Identify which cell holds the provided text, then report its (X, Y) central coordinate. 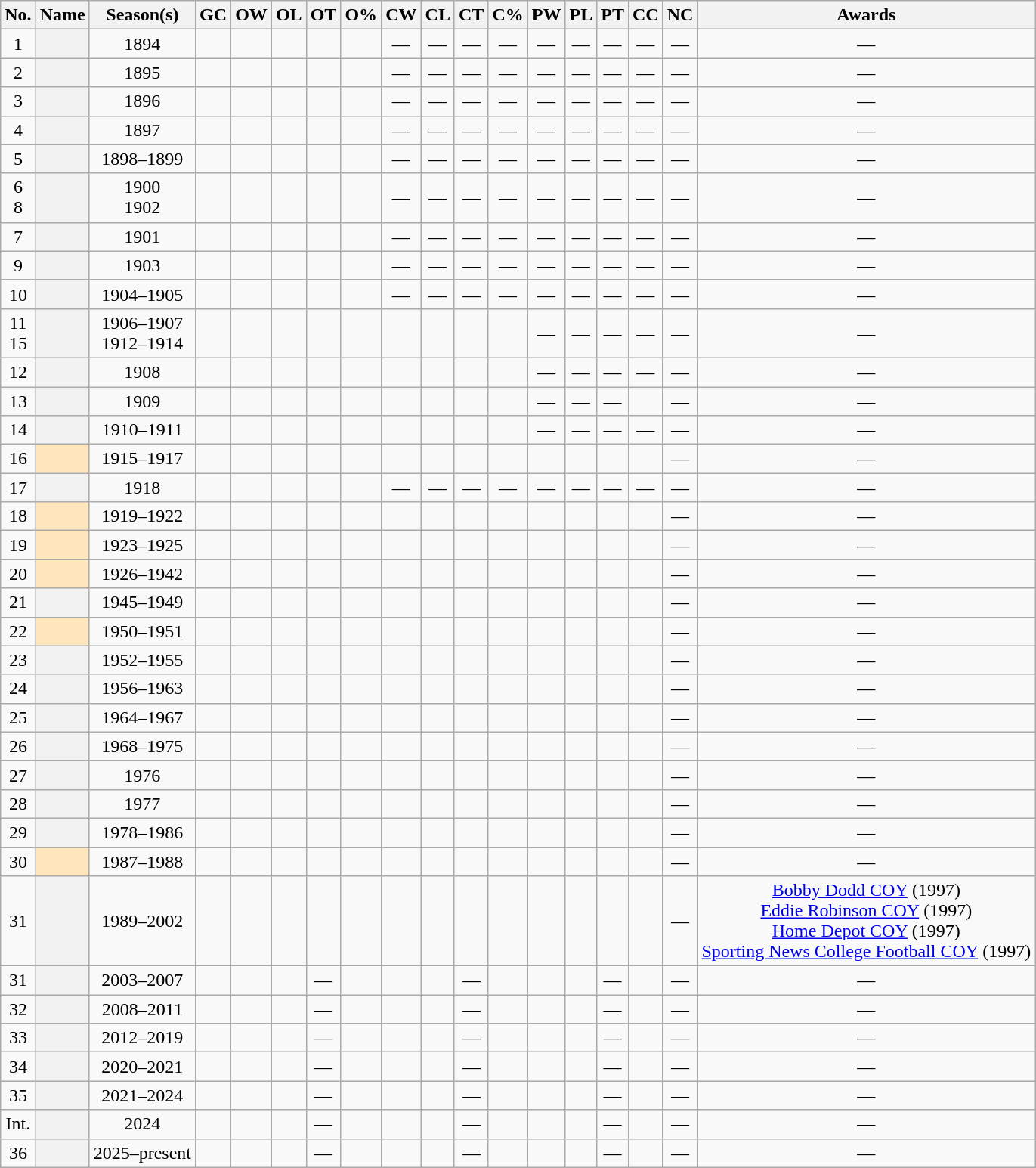
CT (471, 15)
C% (508, 15)
1976 (142, 775)
2025–present (142, 1153)
1908 (142, 372)
OL (289, 15)
12 (18, 372)
1903 (142, 265)
17 (18, 488)
NC (680, 15)
23 (18, 660)
PL (581, 15)
1894 (142, 44)
1 (18, 44)
10 (18, 294)
34 (18, 1067)
O% (361, 15)
4 (18, 130)
1989–2002 (142, 921)
20 (18, 574)
CW (401, 15)
35 (18, 1095)
1923–1925 (142, 545)
2012–2019 (142, 1038)
CL (438, 15)
1906–19071912–1914 (142, 333)
13 (18, 401)
26 (18, 746)
33 (18, 1038)
68 (18, 198)
1964–1967 (142, 717)
1956–1963 (142, 689)
27 (18, 775)
1987–1988 (142, 861)
1910–1911 (142, 430)
2021–2024 (142, 1095)
Name (62, 15)
GC (213, 15)
No. (18, 15)
28 (18, 804)
22 (18, 631)
7 (18, 237)
2020–2021 (142, 1067)
1897 (142, 130)
1952–1955 (142, 660)
1977 (142, 804)
25 (18, 717)
Season(s) (142, 15)
14 (18, 430)
16 (18, 459)
2003–2007 (142, 981)
19 (18, 545)
1898–1899 (142, 159)
PT (613, 15)
30 (18, 861)
Awards (866, 15)
Int. (18, 1124)
Bobby Dodd COY (1997)Eddie Robinson COY (1997)Home Depot COY (1997)Sporting News College Football COY (1997) (866, 921)
1950–1951 (142, 631)
9 (18, 265)
CC (645, 15)
1115 (18, 333)
5 (18, 159)
2008–2011 (142, 1009)
2024 (142, 1124)
3 (18, 101)
1915–1917 (142, 459)
24 (18, 689)
1978–1986 (142, 832)
1918 (142, 488)
1909 (142, 401)
18 (18, 516)
1968–1975 (142, 746)
1896 (142, 101)
1901 (142, 237)
21 (18, 603)
1926–1942 (142, 574)
19001902 (142, 198)
36 (18, 1153)
2 (18, 73)
PW (546, 15)
1895 (142, 73)
OW (252, 15)
1919–1922 (142, 516)
1945–1949 (142, 603)
OT (323, 15)
1904–1905 (142, 294)
32 (18, 1009)
29 (18, 832)
